Output the [x, y] coordinate of the center of the cell containing the given text.  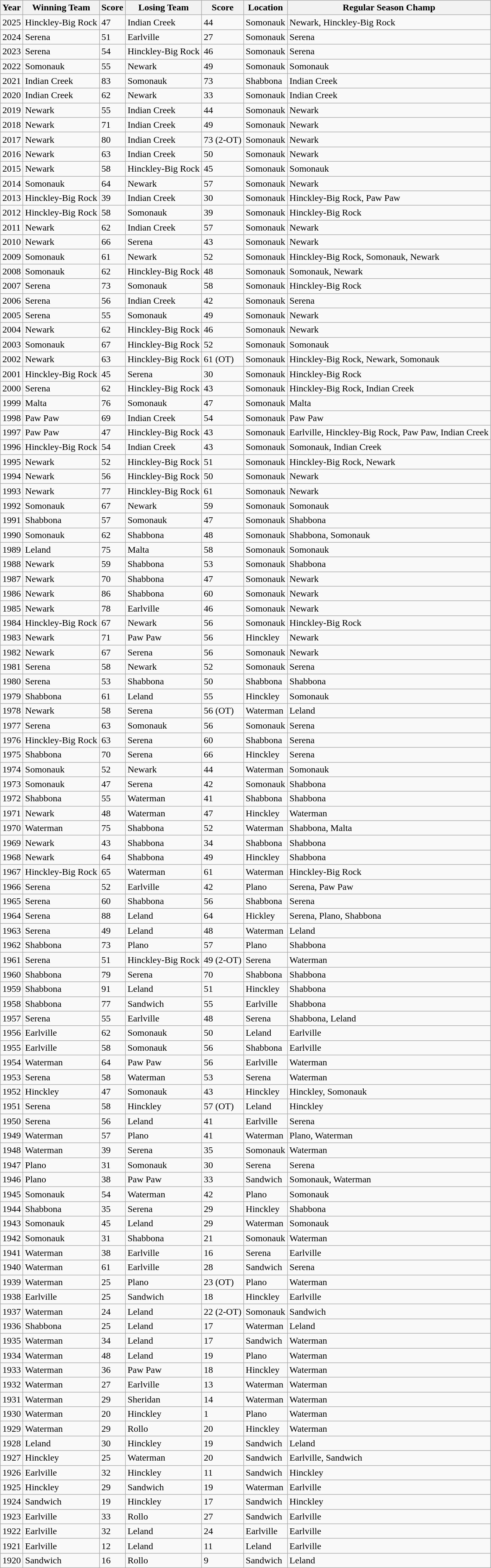
69 [112, 418]
2002 [12, 359]
1982 [12, 652]
2009 [12, 257]
1953 [12, 1077]
Somonauk, Newark [389, 271]
1980 [12, 682]
2019 [12, 110]
1931 [12, 1399]
76 [112, 403]
1995 [12, 462]
1983 [12, 637]
2003 [12, 344]
2020 [12, 95]
1960 [12, 975]
2000 [12, 388]
1979 [12, 696]
1964 [12, 916]
2025 [12, 22]
36 [112, 1370]
1934 [12, 1355]
1935 [12, 1341]
2014 [12, 184]
1939 [12, 1282]
1920 [12, 1560]
Shabbona, Leland [389, 1018]
2008 [12, 271]
1986 [12, 593]
1948 [12, 1150]
2004 [12, 330]
2024 [12, 37]
1972 [12, 799]
1992 [12, 506]
Plano, Waterman [389, 1136]
1930 [12, 1414]
1923 [12, 1516]
2018 [12, 125]
2001 [12, 374]
1999 [12, 403]
Year [12, 8]
1981 [12, 667]
21 [223, 1238]
Hinckley-Big Rock, Newark [389, 462]
1940 [12, 1267]
2011 [12, 227]
1961 [12, 960]
1963 [12, 931]
1976 [12, 740]
1991 [12, 520]
1973 [12, 784]
Winning Team [61, 8]
79 [112, 975]
13 [223, 1385]
49 (2-OT) [223, 960]
Earlville, Sandwich [389, 1458]
2016 [12, 154]
Somonauk, Indian Creek [389, 447]
83 [112, 81]
1938 [12, 1297]
2021 [12, 81]
Regular Season Champ [389, 8]
2010 [12, 242]
2005 [12, 315]
Sheridan [163, 1399]
1926 [12, 1473]
Serena, Paw Paw [389, 886]
28 [223, 1267]
Hickley [266, 916]
1937 [12, 1311]
14 [223, 1399]
1974 [12, 769]
2007 [12, 286]
1993 [12, 491]
1927 [12, 1458]
1978 [12, 711]
80 [112, 139]
1924 [12, 1502]
Somonauk, Waterman [389, 1180]
1949 [12, 1136]
1962 [12, 945]
1971 [12, 813]
1996 [12, 447]
Hinckley-Big Rock, Somonauk, Newark [389, 257]
88 [112, 916]
2006 [12, 301]
Newark, Hinckley-Big Rock [389, 22]
1955 [12, 1048]
1945 [12, 1194]
1957 [12, 1018]
1942 [12, 1238]
1998 [12, 418]
2012 [12, 213]
1 [223, 1414]
1984 [12, 623]
1950 [12, 1121]
Hinckley-Big Rock, Paw Paw [389, 198]
1967 [12, 872]
1988 [12, 564]
2023 [12, 52]
Hinckley-Big Rock, Newark, Somonauk [389, 359]
1952 [12, 1092]
1975 [12, 755]
1990 [12, 535]
1977 [12, 725]
1968 [12, 857]
Serena, Plano, Shabbona [389, 916]
91 [112, 989]
1966 [12, 886]
1941 [12, 1253]
1951 [12, 1106]
Losing Team [163, 8]
1929 [12, 1429]
Shabbona, Somonauk [389, 535]
2013 [12, 198]
1922 [12, 1531]
1959 [12, 989]
56 (OT) [223, 711]
2015 [12, 169]
65 [112, 872]
1965 [12, 901]
57 (OT) [223, 1106]
1946 [12, 1180]
Location [266, 8]
1989 [12, 550]
78 [112, 608]
1994 [12, 476]
1956 [12, 1033]
1987 [12, 579]
1936 [12, 1326]
9 [223, 1560]
86 [112, 593]
Shabbona, Malta [389, 828]
1997 [12, 433]
61 (OT) [223, 359]
1944 [12, 1209]
Hinckley-Big Rock, Indian Creek [389, 388]
1932 [12, 1385]
1985 [12, 608]
1969 [12, 843]
1954 [12, 1062]
1943 [12, 1224]
Earlville, Hinckley-Big Rock, Paw Paw, Indian Creek [389, 433]
73 (2-OT) [223, 139]
12 [112, 1546]
2022 [12, 66]
1958 [12, 1004]
2017 [12, 139]
1921 [12, 1546]
1928 [12, 1443]
22 (2-OT) [223, 1311]
Hinckley, Somonauk [389, 1092]
23 (OT) [223, 1282]
1947 [12, 1165]
1933 [12, 1370]
1925 [12, 1487]
1970 [12, 828]
